Determine the (x, y) coordinate at the center of the cell enclosing the given text.  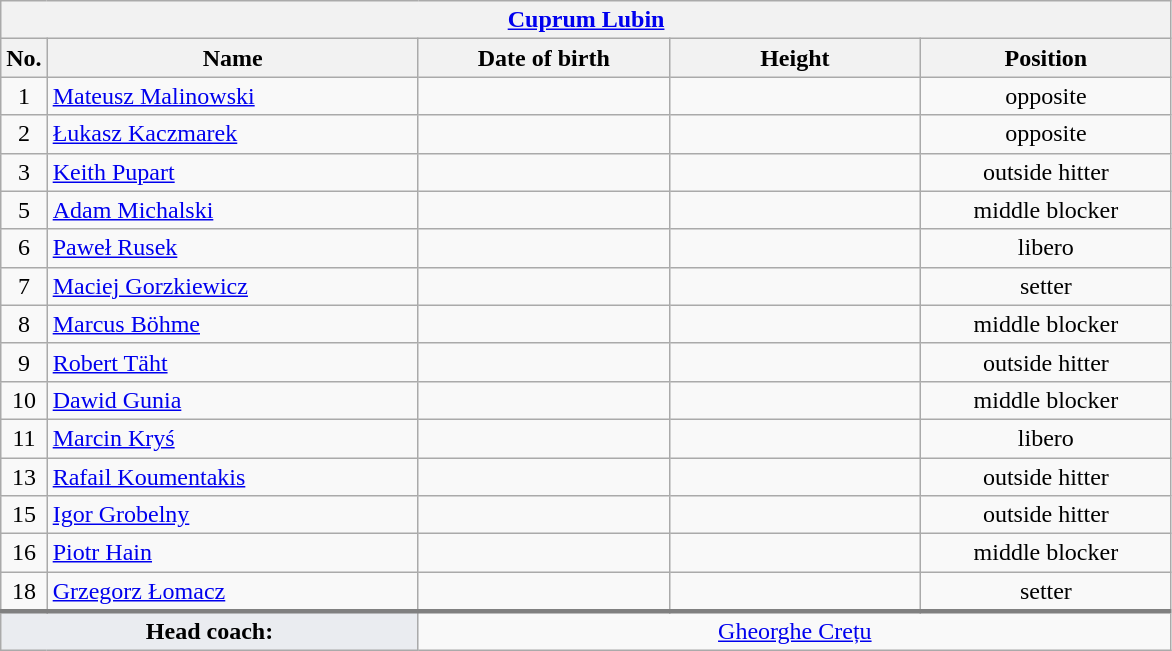
Marcus Böhme (232, 324)
Robert Täht (232, 362)
16 (24, 553)
Marcin Kryś (232, 438)
Łukasz Kaczmarek (232, 134)
Keith Pupart (232, 172)
Maciej Gorzkiewicz (232, 286)
Head coach: (210, 631)
Dawid Gunia (232, 400)
9 (24, 362)
Mateusz Malinowski (232, 96)
2 (24, 134)
Grzegorz Łomacz (232, 592)
Rafail Koumentakis (232, 477)
8 (24, 324)
3 (24, 172)
Cuprum Lubin (586, 20)
7 (24, 286)
Position (1046, 58)
Adam Michalski (232, 210)
Igor Grobelny (232, 515)
10 (24, 400)
13 (24, 477)
6 (24, 248)
No. (24, 58)
Height (794, 58)
Paweł Rusek (232, 248)
Name (232, 58)
Date of birth (544, 58)
5 (24, 210)
15 (24, 515)
11 (24, 438)
Piotr Hain (232, 553)
1 (24, 96)
Gheorghe Crețu (794, 631)
18 (24, 592)
